Search for the cell housing the specified text and yield its (x, y) center coordinate. 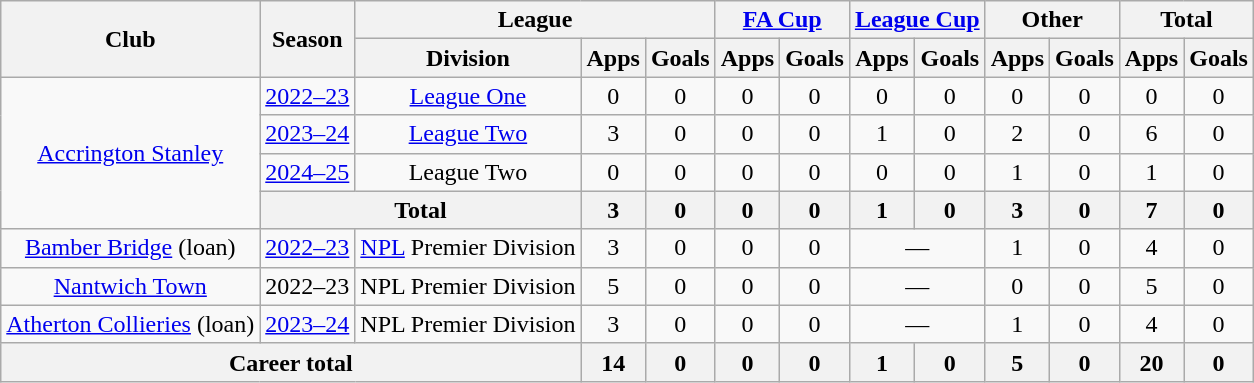
Division (468, 58)
Season (308, 39)
League One (468, 96)
Other (1052, 20)
Accrington Stanley (130, 153)
2024–25 (308, 172)
6 (1151, 134)
FA Cup (782, 20)
Atherton Collieries (loan) (130, 324)
League (535, 20)
20 (1151, 362)
League Cup (917, 20)
14 (613, 362)
2 (1017, 134)
7 (1151, 210)
Bamber Bridge (loan) (130, 248)
Club (130, 39)
Nantwich Town (130, 286)
Career total (291, 362)
